Determine the (X, Y) coordinate at the center of the cell enclosing the given text.  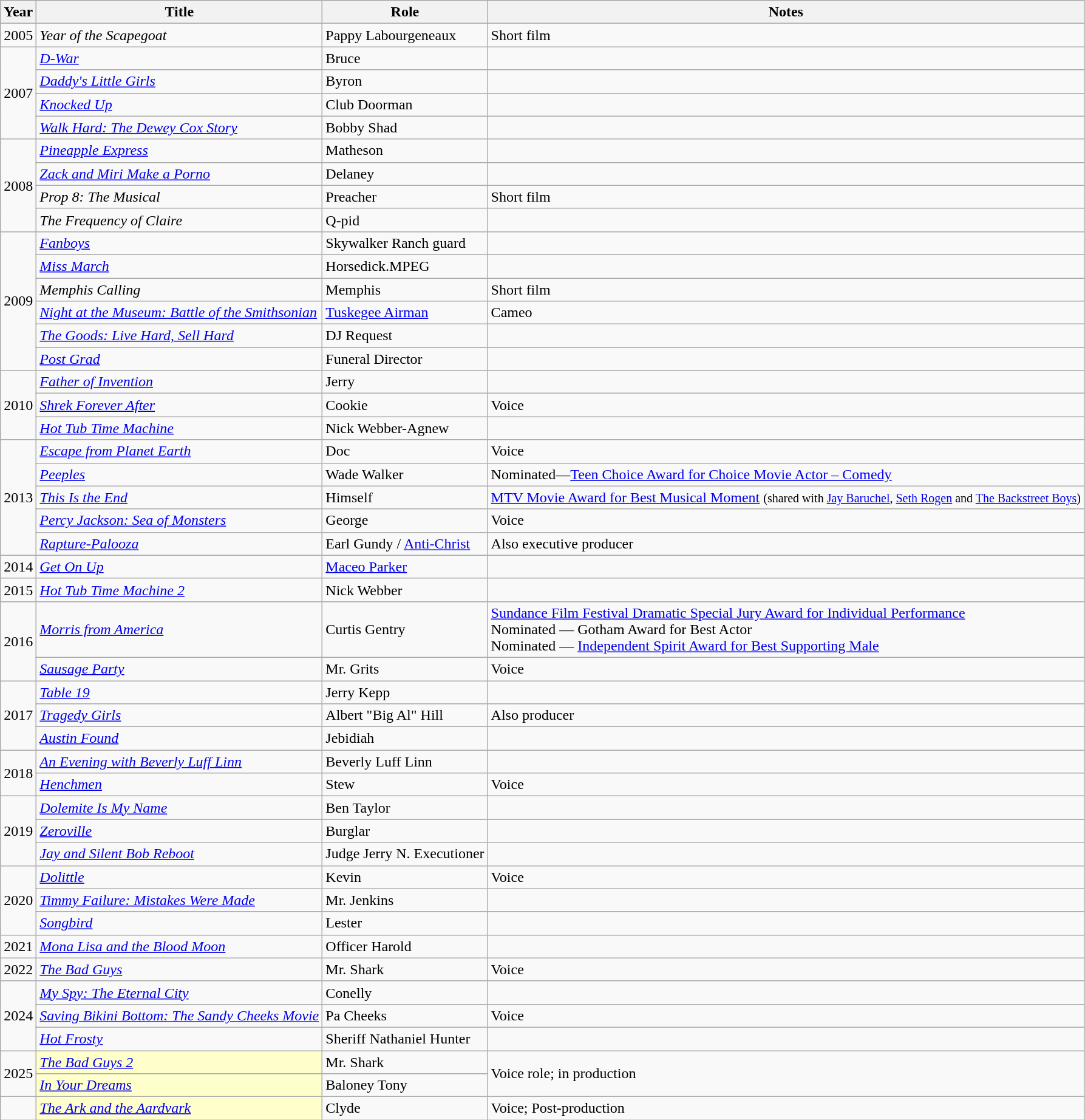
The Bad Guys 2 (180, 1062)
Daddy's Little Girls (180, 81)
Jerry (405, 382)
Table 19 (180, 692)
Sheriff Nathaniel Hunter (405, 1039)
Jerry Kepp (405, 692)
Hot Tub Time Machine (180, 428)
Horsedick.MPEG (405, 266)
Cookie (405, 405)
MTV Movie Award for Best Musical Moment (shared with Jay Baruchel, Seth Rogen and The Backstreet Boys) (786, 497)
Curtis Gentry (405, 629)
Saving Bikini Bottom: The Sandy Cheeks Movie (180, 1016)
Year (18, 12)
Bobby Shad (405, 128)
2010 (18, 405)
Percy Jackson: Sea of Monsters (180, 521)
Sausage Party (180, 669)
Stew (405, 785)
Mr. Grits (405, 669)
2017 (18, 715)
Lester (405, 923)
2020 (18, 900)
Night at the Museum: Battle of the Smithsonian (180, 313)
Voice; Post-production (786, 1108)
Judge Jerry N. Executioner (405, 854)
2021 (18, 946)
The Bad Guys (180, 969)
Pappy Labourgeneaux (405, 35)
Austin Found (180, 739)
The Ark and the Aardvark (180, 1108)
Jebidiah (405, 739)
Cameo (786, 313)
Morris from America (180, 629)
Ben Taylor (405, 808)
This Is the End (180, 497)
Club Doorman (405, 104)
Dolittle (180, 877)
Mona Lisa and the Blood Moon (180, 946)
Voice role; in production (786, 1074)
The Goods: Live Hard, Sell Hard (180, 336)
Also producer (786, 715)
Zeroville (180, 831)
Notes (786, 12)
George (405, 521)
Hot Tub Time Machine 2 (180, 590)
Maceo Parker (405, 567)
Zack and Miri Make a Porno (180, 174)
Knocked Up (180, 104)
2016 (18, 641)
Timmy Failure: Mistakes Were Made (180, 900)
Miss March (180, 266)
Pineapple Express (180, 151)
Pa Cheeks (405, 1016)
Nominated—Teen Choice Award for Choice Movie Actor – Comedy (786, 474)
Preacher (405, 197)
Memphis Calling (180, 290)
Funeral Director (405, 359)
Wade Walker (405, 474)
Q-pid (405, 220)
2025 (18, 1074)
2018 (18, 773)
2005 (18, 35)
Matheson (405, 151)
Conelly (405, 992)
Tragedy Girls (180, 715)
Hot Frosty (180, 1039)
Escape from Planet Earth (180, 451)
2013 (18, 497)
An Evening with Beverly Luff Linn (180, 762)
2007 (18, 93)
Baloney Tony (405, 1085)
Rapture-Palooza (180, 544)
Jay and Silent Bob Reboot (180, 854)
Clyde (405, 1108)
Byron (405, 81)
Songbird (180, 923)
Mr. Jenkins (405, 900)
2015 (18, 590)
Burglar (405, 831)
Peeples (180, 474)
Earl Gundy / Anti-Christ (405, 544)
Nick Webber (405, 590)
DJ Request (405, 336)
Albert "Big Al" Hill (405, 715)
Year of the Scapegoat (180, 35)
Himself (405, 497)
Nick Webber-Agnew (405, 428)
2022 (18, 969)
Walk Hard: The Dewey Cox Story (180, 128)
Beverly Luff Linn (405, 762)
The Frequency of Claire (180, 220)
Shrek Forever After (180, 405)
Post Grad (180, 359)
Officer Harold (405, 946)
Father of Invention (180, 382)
Kevin (405, 877)
Bruce (405, 58)
2019 (18, 831)
Role (405, 12)
2014 (18, 567)
Memphis (405, 290)
D-War (180, 58)
Title (180, 12)
Skywalker Ranch guard (405, 243)
2008 (18, 185)
Tuskegee Airman (405, 313)
In Your Dreams (180, 1085)
Also executive producer (786, 544)
2024 (18, 1016)
My Spy: The Eternal City (180, 992)
Delaney (405, 174)
Prop 8: The Musical (180, 197)
Henchmen (180, 785)
Doc (405, 451)
Get On Up (180, 567)
Fanboys (180, 243)
Dolemite Is My Name (180, 808)
2009 (18, 301)
